Extract the [x, y] coordinate from the center of the cell holding the provided text.  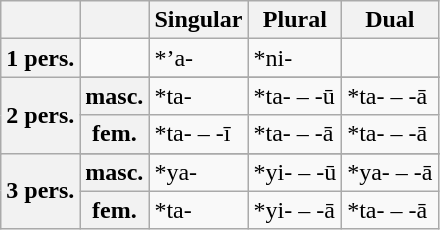
*yi- – -ū [295, 172]
Dual [390, 20]
3 pers. [40, 191]
*ta- – -ū [295, 96]
*ya- – -ā [390, 172]
*’a- [198, 58]
Plural [295, 20]
*yi- – -ā [295, 210]
*ta- – -ī [198, 134]
2 pers. [40, 115]
*ni- [295, 58]
1 pers. [40, 58]
Singular [198, 20]
*ya- [198, 172]
